For the text-containing cell, return its midpoint in [x, y] coordinate format. 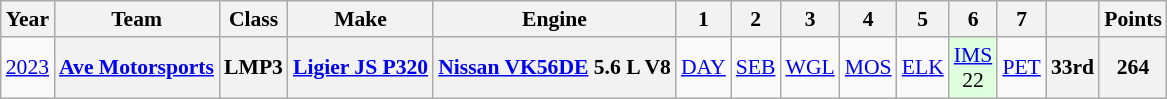
1 [704, 19]
SEB [756, 68]
3 [810, 19]
2023 [28, 68]
Year [28, 19]
LMP3 [254, 68]
ELK [923, 68]
5 [923, 19]
Engine [554, 19]
WGL [810, 68]
DAY [704, 68]
2 [756, 19]
Nissan VK56DE 5.6 L V8 [554, 68]
264 [1133, 68]
4 [868, 19]
Ligier JS P320 [360, 68]
Class [254, 19]
6 [974, 19]
IMS22 [974, 68]
Ave Motorsports [136, 68]
Points [1133, 19]
7 [1022, 19]
PET [1022, 68]
Make [360, 19]
33rd [1072, 68]
MOS [868, 68]
Team [136, 19]
